For the text-containing cell, return its midpoint in (x, y) coordinate format. 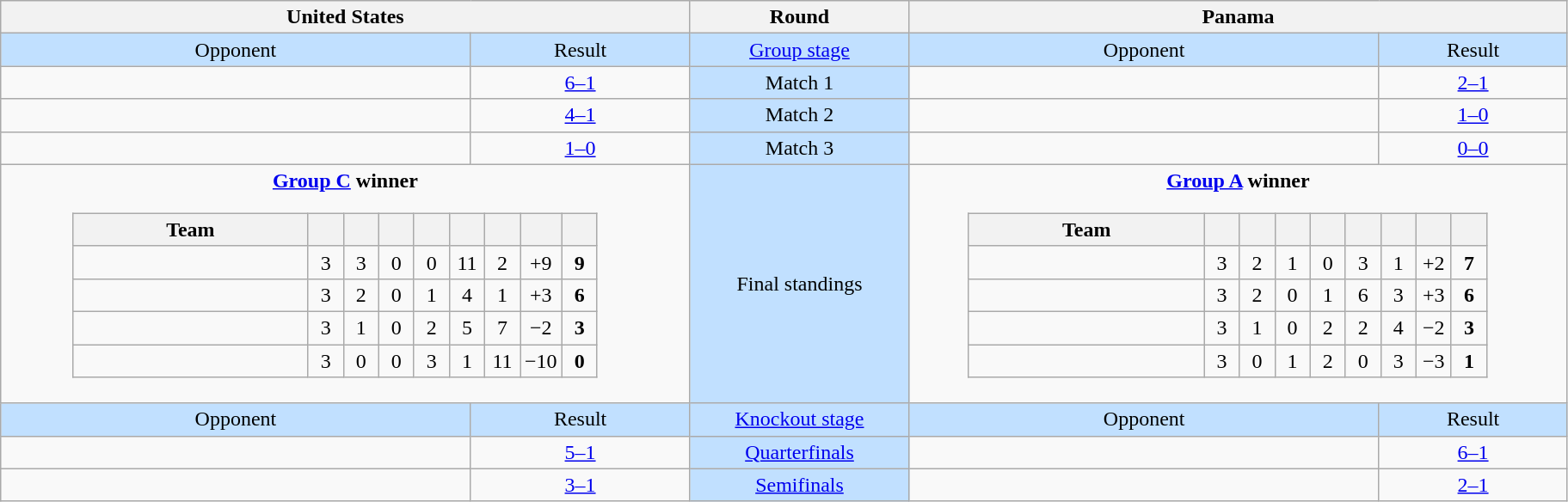
Group stage (800, 50)
0–0 (1473, 148)
Final standings (800, 284)
Match 1 (800, 83)
Quarterfinals (800, 452)
United States (346, 17)
Group C winner Team 3 3 0 0 11 2 +9 9 3 2 0 1 4 1 +3 6 3 1 0 2 5 7 −2 3 3 0 0 3 1 11 −10 0 (346, 284)
5–1 (580, 452)
5 (466, 328)
9 (580, 262)
+2 (1433, 262)
Group A winner Team 3 2 1 0 3 1 +2 7 3 2 0 1 6 3 +3 6 3 1 0 2 2 4 −2 3 3 0 1 2 0 3 −3 1 (1239, 284)
Knockout stage (800, 419)
3–1 (580, 485)
−10 (542, 361)
Match 2 (800, 115)
Match 3 (800, 148)
Semifinals (800, 485)
Panama (1239, 17)
4–1 (580, 115)
+9 (542, 262)
Round (800, 17)
−3 (1433, 361)
